Identify which cell holds the provided text, then report its [X, Y] central coordinate. 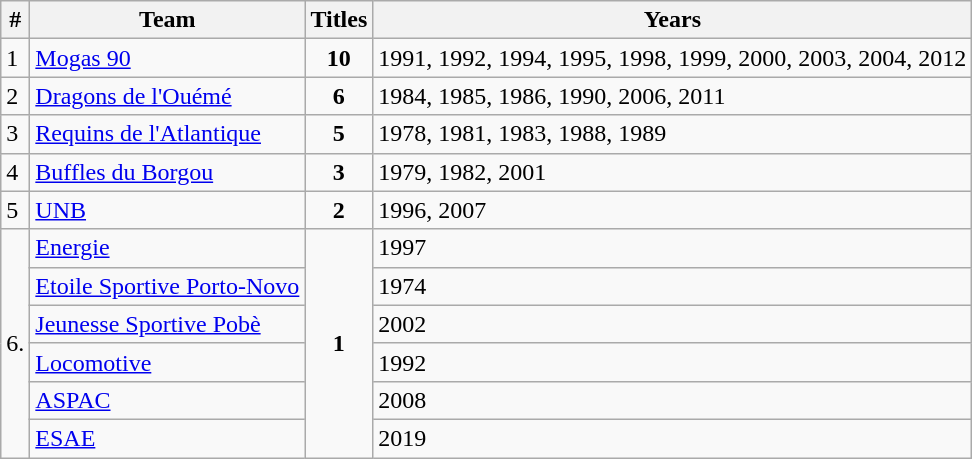
2002 [672, 324]
Buffles du Borgou [168, 172]
Titles [339, 20]
6 [339, 96]
Team [168, 20]
Years [672, 20]
Dragons de l'Ouémé [168, 96]
Jeunesse Sportive Pobè [168, 324]
6. [16, 343]
1992 [672, 362]
4 [16, 172]
UNB [168, 210]
Locomotive [168, 362]
10 [339, 58]
Energie [168, 248]
Requins de l'Atlantique [168, 134]
2008 [672, 400]
# [16, 20]
ASPAC [168, 400]
Mogas 90 [168, 58]
1979, 1982, 2001 [672, 172]
1997 [672, 248]
Etoile Sportive Porto-Novo [168, 286]
1991, 1992, 1994, 1995, 1998, 1999, 2000, 2003, 2004, 2012 [672, 58]
1996, 2007 [672, 210]
1978, 1981, 1983, 1988, 1989 [672, 134]
2019 [672, 438]
1974 [672, 286]
1984, 1985, 1986, 1990, 2006, 2011 [672, 96]
ESAE [168, 438]
